Pinpoint the cell where the given text exists, returning its (x, y) midpoint coordinate. 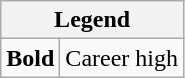
Bold (30, 58)
Legend (92, 20)
Career high (122, 58)
